Detect which cell encompasses the target text, then output its (X, Y) center coordinate. 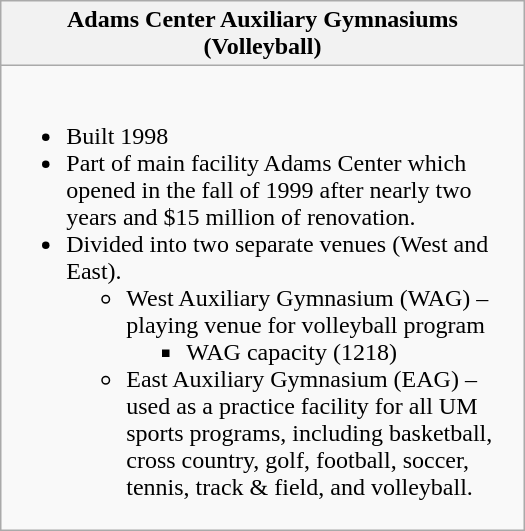
Adams Center Auxiliary Gymnasiums (Volleyball) (263, 34)
